Return (X, Y) of the center of cell containing provided text 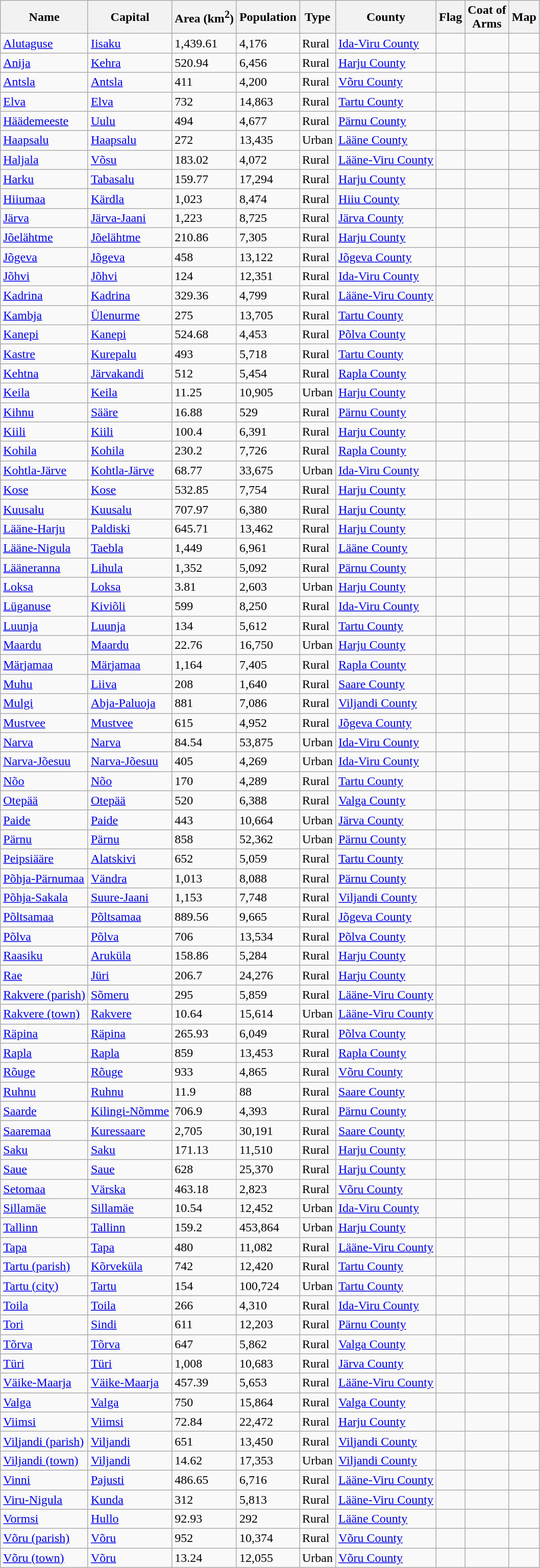
520.94 (204, 63)
5,653 (267, 1383)
1,352 (204, 568)
1,439.61 (204, 43)
16.88 (204, 412)
295 (204, 995)
15,614 (267, 1014)
1,013 (204, 878)
1,223 (204, 218)
Võru (parish) (44, 1538)
Kastre (44, 354)
1,164 (204, 665)
Kehtna (44, 373)
92.93 (204, 1519)
33,675 (267, 470)
512 (204, 373)
Kurepalu (130, 354)
11,082 (267, 1247)
8,725 (267, 218)
524.68 (204, 335)
529 (267, 412)
Kehra (130, 63)
13.24 (204, 1558)
532.85 (204, 490)
52,362 (267, 839)
2,705 (204, 1130)
611 (204, 1325)
13,534 (267, 937)
Aruküla (130, 956)
Harku (44, 179)
1,023 (204, 198)
5,059 (267, 858)
7,405 (267, 665)
Capital (130, 17)
6,456 (267, 63)
647 (204, 1344)
312 (204, 1499)
Saaremaa (44, 1130)
Lääne-Nigula (44, 548)
County (386, 17)
742 (204, 1267)
17,294 (267, 179)
208 (204, 684)
Map (524, 17)
170 (204, 781)
Sõmeru (130, 995)
Muhu (44, 684)
4,269 (267, 762)
4,865 (267, 1072)
Lüganuse (44, 606)
Viljandi (parish) (44, 1441)
14.62 (204, 1460)
4,393 (267, 1111)
159.2 (204, 1228)
183.02 (204, 160)
Coat ofArms (487, 17)
Kihnu (44, 412)
4,952 (267, 723)
154 (204, 1286)
1,449 (204, 548)
Alatskivi (130, 858)
Viru-Nigula (44, 1499)
881 (204, 703)
Vändra (130, 878)
Iisaku (130, 43)
10,664 (267, 820)
22,472 (267, 1422)
Võsu (130, 160)
4,289 (267, 781)
652 (204, 858)
13,122 (267, 257)
1,153 (204, 898)
Hiiumaa (44, 198)
706 (204, 937)
Rakvere (town) (44, 1014)
230.2 (204, 451)
Järva-Jaani (130, 218)
15,864 (267, 1402)
732 (204, 102)
Kärdla (130, 198)
Hiiu County (386, 198)
Võru (town) (44, 1558)
100.4 (204, 432)
707.97 (204, 509)
Peipsiääre (44, 858)
1,008 (204, 1363)
Kõrveküla (130, 1267)
5,862 (267, 1344)
5,859 (267, 995)
Rakvere (130, 1014)
Liiva (130, 684)
8,250 (267, 606)
6,388 (267, 800)
5,092 (267, 568)
Mulgi (44, 703)
645.71 (204, 528)
628 (204, 1169)
Area (km2) (204, 17)
12,420 (267, 1267)
12,452 (267, 1208)
Sindi (130, 1325)
265.93 (204, 1033)
159.77 (204, 179)
4,176 (267, 43)
Kilingi-Nõmme (130, 1111)
457.39 (204, 1383)
1,640 (267, 684)
520 (204, 800)
72.84 (204, 1422)
5,454 (267, 373)
494 (204, 121)
443 (204, 820)
11,510 (267, 1150)
5,813 (267, 1499)
206.7 (204, 975)
12,351 (267, 276)
Tartu (city) (44, 1286)
Põhja-Pärnumaa (44, 878)
329.36 (204, 296)
7,305 (267, 237)
13,450 (267, 1441)
Haljala (44, 160)
10,905 (267, 393)
10,374 (267, 1538)
10.54 (204, 1208)
7,754 (267, 490)
Tori (44, 1325)
4,072 (267, 160)
14,863 (267, 102)
Lääne-Harju (44, 528)
210.86 (204, 237)
4,200 (267, 82)
4,677 (267, 121)
53,875 (267, 742)
933 (204, 1072)
158.86 (204, 956)
13,705 (267, 315)
266 (204, 1305)
486.65 (204, 1480)
Viljandi (town) (44, 1460)
750 (204, 1402)
11.25 (204, 393)
272 (204, 140)
Kuressaare (130, 1130)
480 (204, 1247)
11.9 (204, 1092)
Abja-Paluoja (130, 703)
Taebla (130, 548)
Alutaguse (44, 43)
859 (204, 1053)
30,191 (267, 1130)
6,716 (267, 1480)
Vormsi (44, 1519)
22.76 (204, 645)
Anija (44, 63)
Setomaa (44, 1189)
Type (317, 17)
12,203 (267, 1325)
8,474 (267, 198)
9,665 (267, 917)
7,726 (267, 451)
13,435 (267, 140)
Värska (130, 1189)
Suure-Jaani (130, 898)
Pajusti (130, 1480)
Põhja-Sakala (44, 898)
171.13 (204, 1150)
Häädemeeste (44, 121)
493 (204, 354)
6,961 (267, 548)
Raasiku (44, 956)
858 (204, 839)
Uulu (130, 121)
4,799 (267, 296)
5,718 (267, 354)
13,453 (267, 1053)
411 (204, 82)
4,453 (267, 335)
7,748 (267, 898)
16,750 (267, 645)
Rakvere (parish) (44, 995)
6,391 (267, 432)
88 (267, 1092)
17,353 (267, 1460)
Lääneranna (44, 568)
5,284 (267, 956)
615 (204, 723)
8,088 (267, 878)
2,603 (267, 587)
Jüri (130, 975)
651 (204, 1441)
3.81 (204, 587)
706.9 (204, 1111)
25,370 (267, 1169)
6,380 (267, 509)
Järvakandi (130, 373)
Tartu (parish) (44, 1267)
12,055 (267, 1558)
889.56 (204, 917)
4,310 (267, 1305)
Name (44, 17)
10.64 (204, 1014)
Population (267, 17)
Ülenurme (130, 315)
134 (204, 626)
275 (204, 315)
100,724 (267, 1286)
Tartu (130, 1286)
68.77 (204, 470)
952 (204, 1538)
Tabasalu (130, 179)
Paldiski (130, 528)
Vinni (44, 1480)
Rae (44, 975)
Hullo (130, 1519)
7,086 (267, 703)
124 (204, 276)
Lihula (130, 568)
405 (204, 762)
2,823 (267, 1189)
Kambja (44, 315)
13,462 (267, 528)
453,864 (267, 1228)
458 (204, 257)
Saarde (44, 1111)
84.54 (204, 742)
5,612 (267, 626)
463.18 (204, 1189)
292 (267, 1519)
24,276 (267, 975)
Järva (44, 218)
Sääre (130, 412)
6,049 (267, 1033)
Kunda (130, 1499)
10,683 (267, 1363)
599 (204, 606)
Flag (450, 17)
Kiviõli (130, 606)
